Detect which cell encompasses the target text, then output its [x, y] center coordinate. 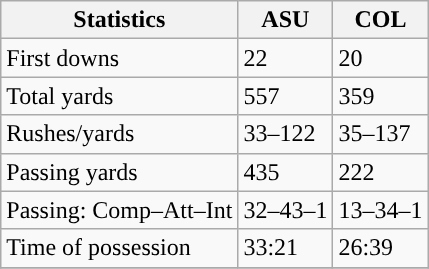
35–137 [380, 134]
Passing: Comp–Att–Int [120, 210]
22 [286, 58]
32–43–1 [286, 210]
ASU [286, 20]
Time of possession [120, 248]
20 [380, 58]
First downs [120, 58]
33:21 [286, 248]
COL [380, 20]
26:39 [380, 248]
Statistics [120, 20]
557 [286, 96]
Passing yards [120, 172]
359 [380, 96]
33–122 [286, 134]
Rushes/yards [120, 134]
Total yards [120, 96]
222 [380, 172]
435 [286, 172]
13–34–1 [380, 210]
